Pinpoint the cell where the given text exists, returning its (X, Y) midpoint coordinate. 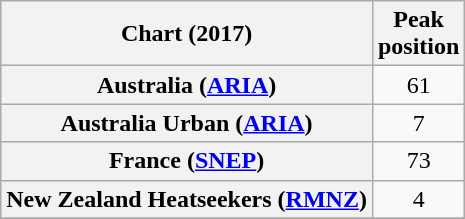
New Zealand Heatseekers (RMNZ) (187, 199)
7 (418, 123)
Australia (ARIA) (187, 85)
Australia Urban (ARIA) (187, 123)
61 (418, 85)
73 (418, 161)
France (SNEP) (187, 161)
Peak position (418, 34)
Chart (2017) (187, 34)
4 (418, 199)
